Return the [X, Y] coordinate for the center point of the cell that contains the specified text.  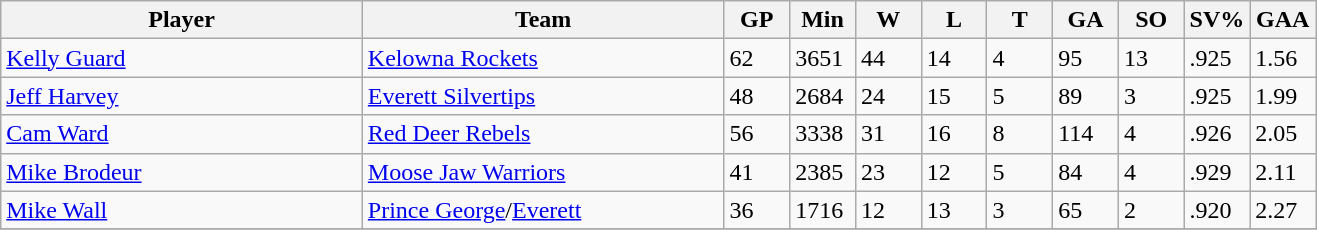
GA [1086, 20]
114 [1086, 134]
23 [888, 172]
41 [757, 172]
65 [1086, 210]
44 [888, 58]
2684 [823, 96]
Prince George/Everett [543, 210]
Jeff Harvey [182, 96]
15 [954, 96]
3651 [823, 58]
SV% [1217, 20]
2 [1151, 210]
Min [823, 20]
1.56 [1283, 58]
2.05 [1283, 134]
Everett Silvertips [543, 96]
Red Deer Rebels [543, 134]
95 [1086, 58]
L [954, 20]
Player [182, 20]
36 [757, 210]
.920 [1217, 210]
SO [1151, 20]
.926 [1217, 134]
31 [888, 134]
Mike Wall [182, 210]
2.11 [1283, 172]
Team [543, 20]
56 [757, 134]
Moose Jaw Warriors [543, 172]
GAA [1283, 20]
14 [954, 58]
8 [1020, 134]
1.99 [1283, 96]
2.27 [1283, 210]
24 [888, 96]
48 [757, 96]
.929 [1217, 172]
Mike Brodeur [182, 172]
W [888, 20]
Cam Ward [182, 134]
89 [1086, 96]
T [1020, 20]
2385 [823, 172]
1716 [823, 210]
GP [757, 20]
84 [1086, 172]
Kelly Guard [182, 58]
16 [954, 134]
62 [757, 58]
3338 [823, 134]
Kelowna Rockets [543, 58]
